Output the [X, Y] coordinate of the center of the cell containing the given text.  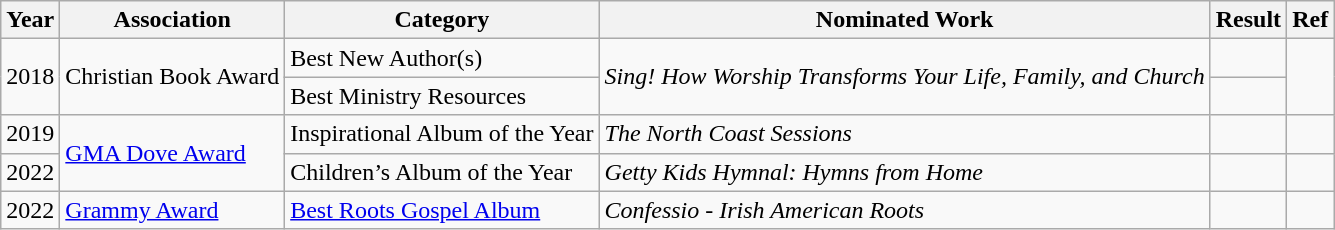
Category [442, 20]
Nominated Work [904, 20]
Year [30, 20]
2018 [30, 77]
GMA Dove Award [172, 153]
Best New Author(s) [442, 58]
2019 [30, 134]
Best Ministry Resources [442, 96]
Sing! How Worship Transforms Your Life, Family, and Church [904, 77]
Best Roots Gospel Album [442, 210]
Result [1248, 20]
Children’s Album of the Year [442, 172]
Ref [1310, 20]
The North Coast Sessions [904, 134]
Christian Book Award [172, 77]
Confessio - Irish American Roots [904, 210]
Inspirational Album of the Year [442, 134]
Getty Kids Hymnal: Hymns from Home [904, 172]
Grammy Award [172, 210]
Association [172, 20]
